Extract the (X, Y) coordinate from the center of the cell holding the provided text.  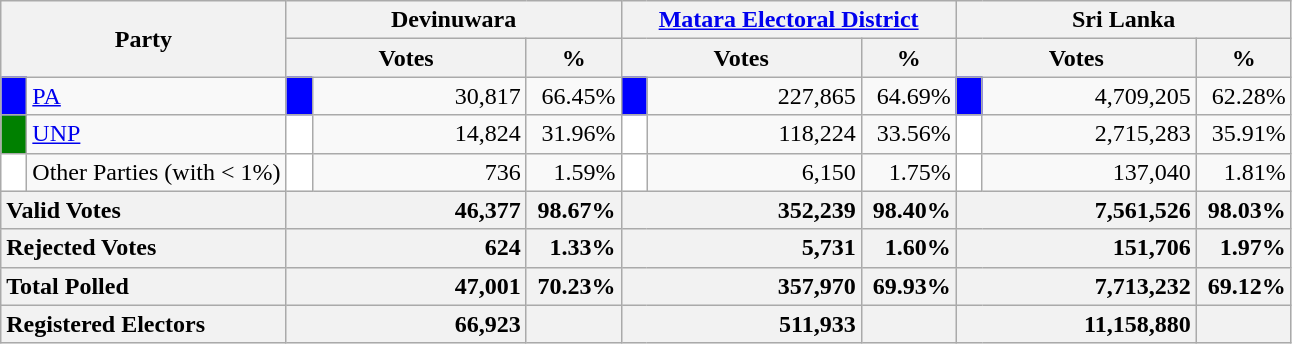
UNP (156, 134)
Devinuwara (454, 20)
98.40% (908, 210)
47,001 (406, 286)
1.97% (1244, 248)
69.93% (908, 286)
PA (156, 96)
357,970 (741, 286)
151,706 (1076, 248)
31.96% (574, 134)
1.59% (574, 172)
70.23% (574, 286)
1.75% (908, 172)
6,150 (754, 172)
Valid Votes (144, 210)
511,933 (741, 324)
46,377 (406, 210)
98.67% (574, 210)
11,158,880 (1076, 324)
137,040 (1089, 172)
64.69% (908, 96)
7,561,526 (1076, 210)
5,731 (741, 248)
98.03% (1244, 210)
227,865 (754, 96)
1.81% (1244, 172)
7,713,232 (1076, 286)
4,709,205 (1089, 96)
30,817 (419, 96)
Party (144, 39)
14,824 (419, 134)
Matara Electoral District (788, 20)
Rejected Votes (144, 248)
Total Polled (144, 286)
Other Parties (with < 1%) (156, 172)
66,923 (406, 324)
736 (419, 172)
35.91% (1244, 134)
352,239 (741, 210)
1.33% (574, 248)
Registered Electors (144, 324)
1.60% (908, 248)
Sri Lanka (1124, 20)
69.12% (1244, 286)
33.56% (908, 134)
2,715,283 (1089, 134)
118,224 (754, 134)
624 (406, 248)
66.45% (574, 96)
62.28% (1244, 96)
